Capture the cell that displays the provided text and extract its (x, y) central coordinate. 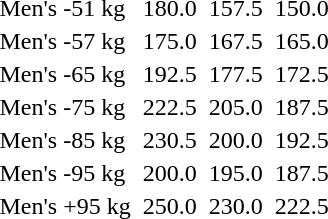
205.0 (236, 107)
177.5 (236, 74)
167.5 (236, 41)
195.0 (236, 173)
230.5 (170, 140)
175.0 (170, 41)
222.5 (170, 107)
192.5 (170, 74)
